Return [x, y] of the center of cell containing provided text 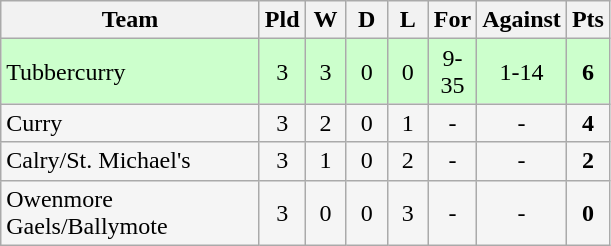
Team [130, 20]
4 [588, 123]
D [366, 20]
L [408, 20]
Owenmore Gaels/Ballymote [130, 212]
Pts [588, 20]
For [452, 20]
W [326, 20]
Calry/St. Michael's [130, 161]
Pld [282, 20]
9-35 [452, 72]
1-14 [522, 72]
6 [588, 72]
Curry [130, 123]
Tubbercurry [130, 72]
Against [522, 20]
